Scan for the cell matching the given text and deliver its [X, Y] coordinate at center. 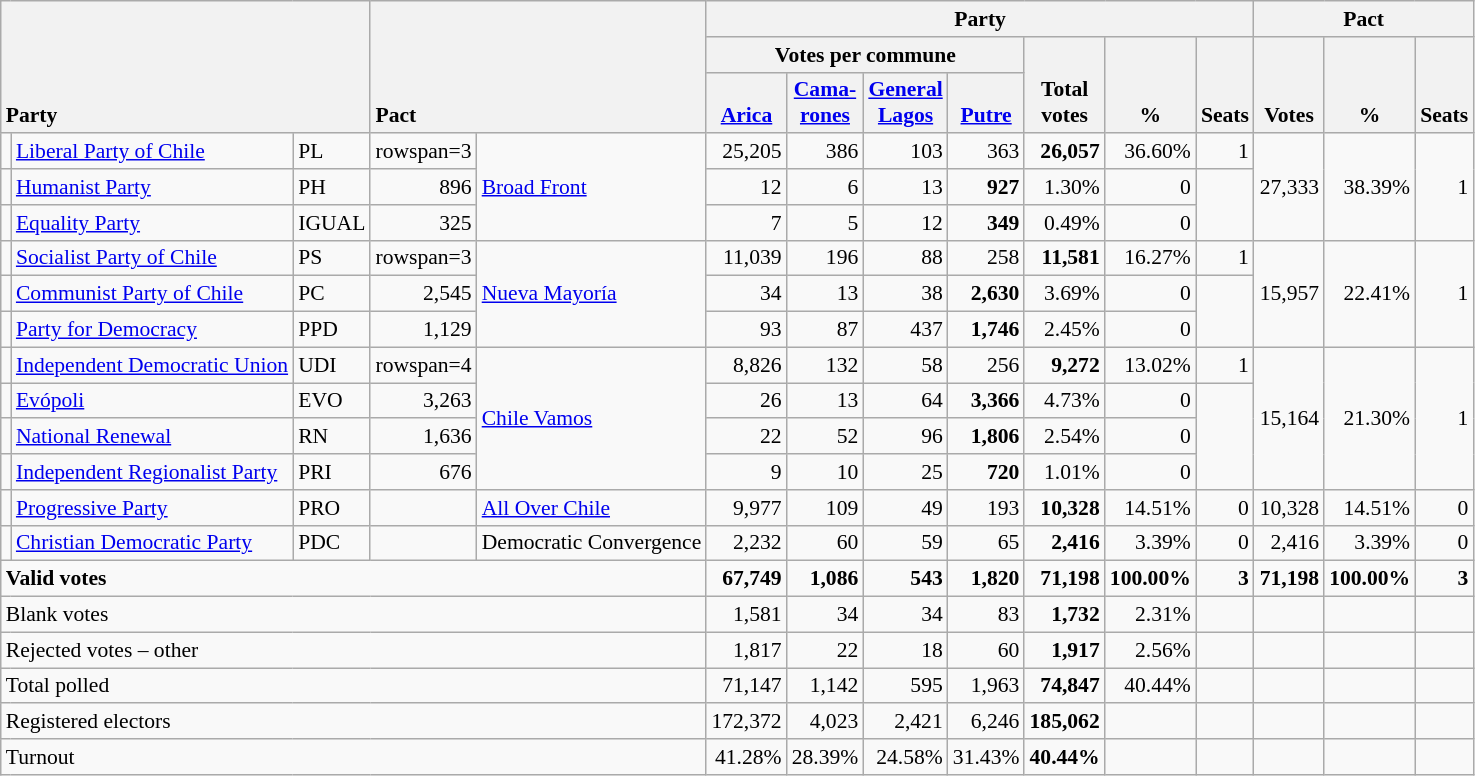
74,847 [1064, 686]
Totalvotes [1064, 86]
11,039 [746, 258]
2.45% [1064, 330]
Chile Vamos [592, 418]
16.27% [1150, 258]
1,086 [826, 579]
1.30% [1064, 187]
21.30% [1370, 418]
1.01% [1064, 472]
1,817 [746, 650]
196 [826, 258]
58 [905, 365]
Progressive Party [152, 508]
National Renewal [152, 437]
1,820 [986, 579]
258 [986, 258]
36.60% [1150, 152]
Party for Democracy [152, 330]
1,732 [1064, 615]
386 [826, 152]
18 [905, 650]
24.58% [905, 757]
28.39% [826, 757]
Socialist Party of Chile [152, 258]
13.02% [1150, 365]
26,057 [1064, 152]
52 [826, 437]
Independent Democratic Union [152, 365]
720 [986, 472]
PS [332, 258]
Votes [1289, 86]
27,333 [1289, 188]
2,630 [986, 294]
UDI [332, 365]
EVO [332, 401]
109 [826, 508]
PRI [332, 472]
67,749 [746, 579]
676 [423, 472]
1,806 [986, 437]
Independent Regionalist Party [152, 472]
1,917 [1064, 650]
15,957 [1289, 294]
49 [905, 508]
Christian Democratic Party [152, 543]
11,581 [1064, 258]
Turnout [354, 757]
Humanist Party [152, 187]
Equality Party [152, 223]
1,963 [986, 686]
Putre [986, 102]
5 [826, 223]
Valid votes [354, 579]
132 [826, 365]
83 [986, 615]
25,205 [746, 152]
1,636 [423, 437]
PDC [332, 543]
71,147 [746, 686]
87 [826, 330]
172,372 [746, 722]
325 [423, 223]
65 [986, 543]
Blank votes [354, 615]
38 [905, 294]
PRO [332, 508]
93 [746, 330]
896 [423, 187]
26 [746, 401]
Votes per commune [865, 55]
Democratic Convergence [592, 543]
31.43% [986, 757]
PPD [332, 330]
Communist Party of Chile [152, 294]
927 [986, 187]
2.54% [1064, 437]
96 [905, 437]
88 [905, 258]
8,826 [746, 365]
3,366 [986, 401]
103 [905, 152]
1,581 [746, 615]
22.41% [1370, 294]
Liberal Party of Chile [152, 152]
Evópoli [152, 401]
64 [905, 401]
363 [986, 152]
PH [332, 187]
543 [905, 579]
41.28% [746, 757]
2,232 [746, 543]
2.56% [1150, 650]
256 [986, 365]
Registered electors [354, 722]
1,142 [826, 686]
4.73% [1064, 401]
9,272 [1064, 365]
2,421 [905, 722]
59 [905, 543]
All Over Chile [592, 508]
Nueva Mayoría [592, 294]
0.49% [1064, 223]
1,746 [986, 330]
9,977 [746, 508]
1,129 [423, 330]
IGUAL [332, 223]
437 [905, 330]
10 [826, 472]
3,263 [423, 401]
6 [826, 187]
25 [905, 472]
9 [746, 472]
15,164 [1289, 418]
2,545 [423, 294]
185,062 [1064, 722]
38.39% [1370, 188]
3.69% [1064, 294]
rowspan=4 [423, 365]
Arica [746, 102]
Broad Front [592, 188]
2.31% [1150, 615]
595 [905, 686]
Cama-rones [826, 102]
RN [332, 437]
PL [332, 152]
4,023 [826, 722]
349 [986, 223]
6,246 [986, 722]
GeneralLagos [905, 102]
7 [746, 223]
Total polled [354, 686]
193 [986, 508]
PC [332, 294]
Rejected votes – other [354, 650]
